Identify which cell holds the provided text, then report its [x, y] central coordinate. 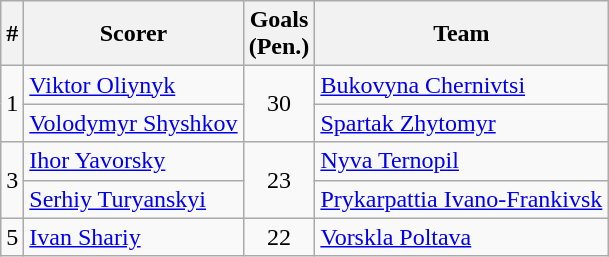
Nyva Ternopil [462, 161]
22 [279, 237]
# [12, 34]
Volodymyr Shyshkov [134, 123]
Ivan Shariy [134, 237]
Ihor Yavorsky [134, 161]
3 [12, 180]
Bukovyna Chernivtsi [462, 85]
Prykarpattia Ivano-Frankivsk [462, 199]
Serhiy Turyanskyi [134, 199]
1 [12, 104]
Vorskla Poltava [462, 237]
5 [12, 237]
Scorer [134, 34]
23 [279, 180]
Goals(Pen.) [279, 34]
Viktor Oliynyk [134, 85]
Spartak Zhytomyr [462, 123]
30 [279, 104]
Team [462, 34]
